Identify which cell holds the provided text, then report its [X, Y] central coordinate. 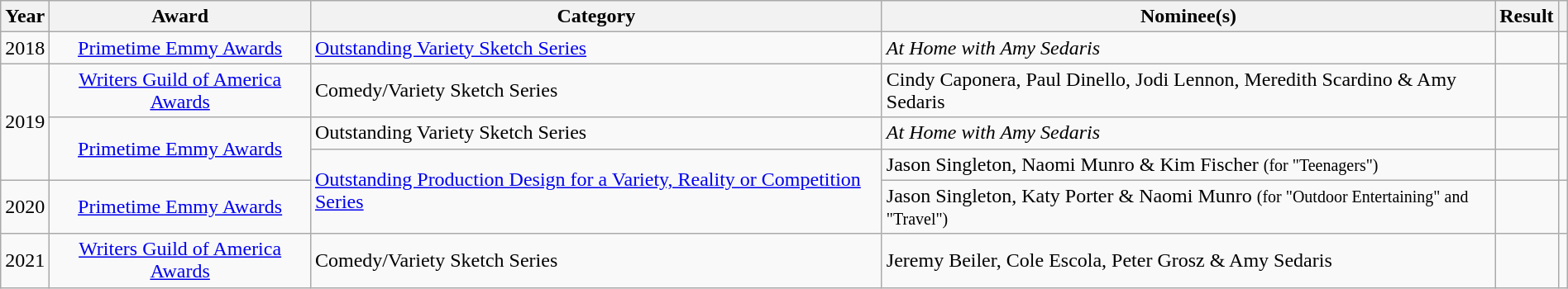
Award [180, 17]
Year [25, 17]
Nominee(s) [1188, 17]
Jeremy Beiler, Cole Escola, Peter Grosz & Amy Sedaris [1188, 261]
Result [1527, 17]
2020 [25, 206]
2019 [25, 122]
Jason Singleton, Naomi Munro & Kim Fischer (for "Teenagers") [1188, 164]
2018 [25, 48]
Cindy Caponera, Paul Dinello, Jodi Lennon, Meredith Scardino & Amy Sedaris [1188, 91]
Jason Singleton, Katy Porter & Naomi Munro (for "Outdoor Entertaining" and "Travel") [1188, 206]
Outstanding Production Design for a Variety, Reality or Competition Series [595, 192]
Category [595, 17]
2021 [25, 261]
